Provide the (X, Y) coordinate of the cell's center where the given text is located.  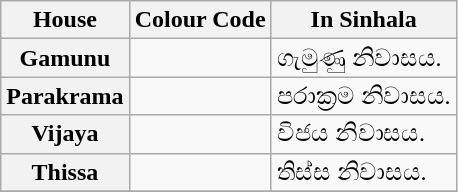
Vijaya (65, 134)
තිස්ස නිවාසය. (364, 172)
Thissa (65, 172)
In Sinhala (364, 20)
Colour Code (200, 20)
House (65, 20)
විජය නිවාසය. (364, 134)
Parakrama (65, 96)
Gamunu (65, 58)
ගැමුණු නිවාසය. (364, 58)
පරාක්‍රම නිවාසය. (364, 96)
